Extract the (X, Y) coordinate from the center of the cell holding the provided text.  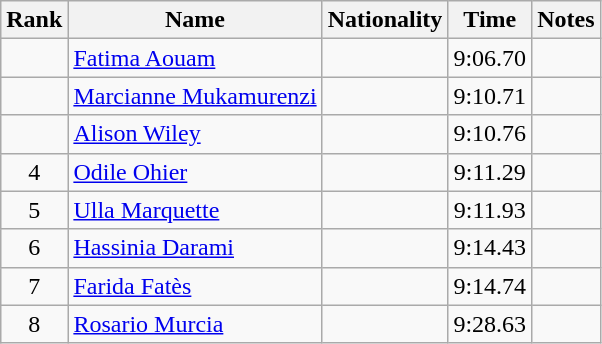
9:14.74 (490, 286)
Time (490, 20)
Ulla Marquette (195, 210)
Farida Fatès (195, 286)
Odile Ohier (195, 172)
Rosario Murcia (195, 324)
6 (34, 248)
Nationality (385, 20)
4 (34, 172)
8 (34, 324)
9:10.71 (490, 96)
5 (34, 210)
Rank (34, 20)
Name (195, 20)
9:06.70 (490, 58)
9:10.76 (490, 134)
Hassinia Darami (195, 248)
9:11.93 (490, 210)
Alison Wiley (195, 134)
9:28.63 (490, 324)
Notes (566, 20)
Marcianne Mukamurenzi (195, 96)
Fatima Aouam (195, 58)
9:14.43 (490, 248)
7 (34, 286)
9:11.29 (490, 172)
